Detect which cell encompasses the target text, then output its (x, y) center coordinate. 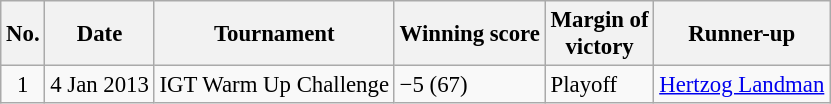
No. (23, 34)
Playoff (600, 85)
Tournament (274, 34)
1 (23, 85)
Hertzog Landman (742, 85)
4 Jan 2013 (100, 85)
Margin ofvictory (600, 34)
−5 (67) (470, 85)
Winning score (470, 34)
Date (100, 34)
Runner-up (742, 34)
IGT Warm Up Challenge (274, 85)
